Detect which cell encompasses the target text, then output its [x, y] center coordinate. 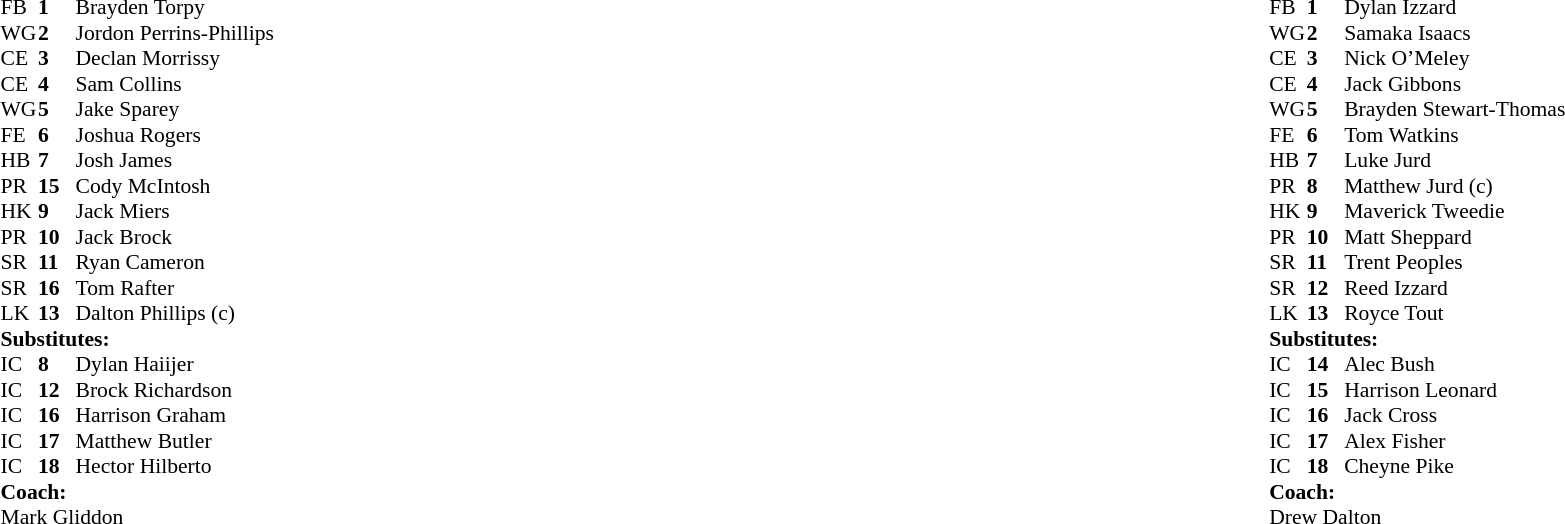
Sam Collins [175, 84]
Harrison Graham [175, 415]
Cheyne Pike [1454, 467]
14 [1326, 365]
Josh James [175, 161]
Joshua Rogers [175, 135]
Matt Sheppard [1454, 237]
Declan Morrissy [175, 59]
Maverick Tweedie [1454, 211]
Brayden Stewart-Thomas [1454, 109]
Hector Hilberto [175, 467]
Reed Izzard [1454, 288]
Royce Tout [1454, 313]
Samaka Isaacs [1454, 33]
Jack Miers [175, 211]
Jack Cross [1454, 415]
Brock Richardson [175, 390]
Dalton Phillips (c) [175, 313]
Jack Gibbons [1454, 84]
Ryan Cameron [175, 263]
Cody McIntosh [175, 186]
Jake Sparey [175, 109]
Tom Watkins [1454, 135]
Tom Rafter [175, 288]
Jordon Perrins-Phillips [175, 33]
Luke Jurd [1454, 161]
Matthew Butler [175, 441]
Alec Bush [1454, 365]
Alex Fisher [1454, 441]
Nick O’Meley [1454, 59]
Dylan Haiijer [175, 365]
Matthew Jurd (c) [1454, 186]
Jack Brock [175, 237]
Trent Peoples [1454, 263]
Harrison Leonard [1454, 390]
